From the cell containing the given text, extract its center point as (X, Y) coordinate. 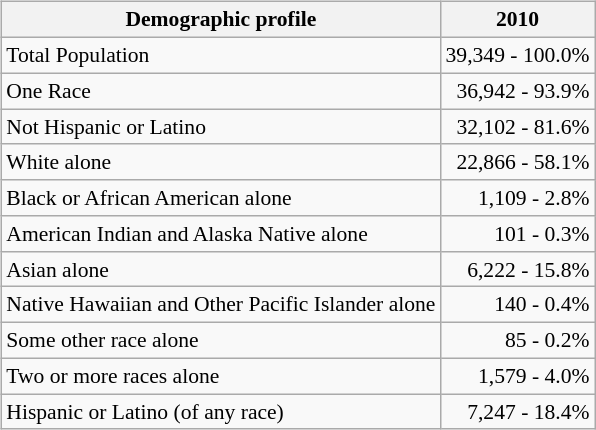
39,349 - 100.0% (518, 55)
Some other race alone (220, 340)
2010 (518, 20)
American Indian and Alaska Native alone (220, 234)
Not Hispanic or Latino (220, 127)
140 - 0.4% (518, 305)
22,866 - 58.1% (518, 162)
Demographic profile (220, 20)
6,222 - 15.8% (518, 269)
Total Population (220, 55)
Two or more races alone (220, 376)
32,102 - 81.6% (518, 127)
85 - 0.2% (518, 340)
Asian alone (220, 269)
Native Hawaiian and Other Pacific Islander alone (220, 305)
7,247 - 18.4% (518, 412)
1,109 - 2.8% (518, 198)
One Race (220, 91)
Hispanic or Latino (of any race) (220, 412)
36,942 - 93.9% (518, 91)
White alone (220, 162)
Black or African American alone (220, 198)
101 - 0.3% (518, 234)
1,579 - 4.0% (518, 376)
